Return the (X, Y) coordinate for the center point of the cell that contains the specified text.  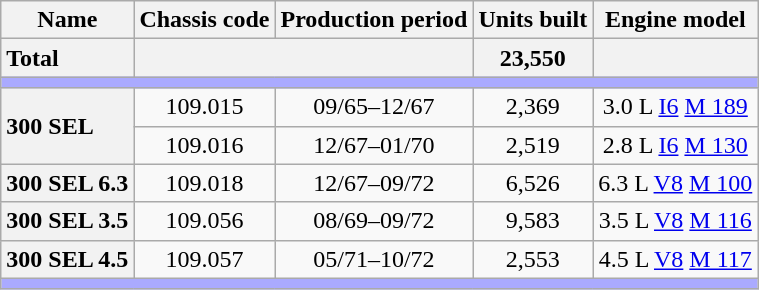
12/67–09/72 (374, 183)
300 SEL 3.5 (68, 221)
2.8 L I6 M 130 (676, 145)
2,519 (533, 145)
Units built (533, 20)
08/69–09/72 (374, 221)
109.057 (204, 259)
9,583 (533, 221)
09/65–12/67 (374, 107)
6,526 (533, 183)
3.0 L I6 M 189 (676, 107)
12/67–01/70 (374, 145)
3.5 L V8 M 116 (676, 221)
300 SEL (68, 126)
05/71–10/72 (374, 259)
4.5 L V8 M 117 (676, 259)
Chassis code (204, 20)
2,553 (533, 259)
Name (68, 20)
109.018 (204, 183)
109.016 (204, 145)
Production period (374, 20)
Engine model (676, 20)
109.015 (204, 107)
300 SEL 6.3 (68, 183)
6.3 L V8 M 100 (676, 183)
2,369 (533, 107)
300 SEL 4.5 (68, 259)
109.056 (204, 221)
Total (68, 58)
23,550 (533, 58)
